Capture the cell that displays the provided text and extract its (X, Y) central coordinate. 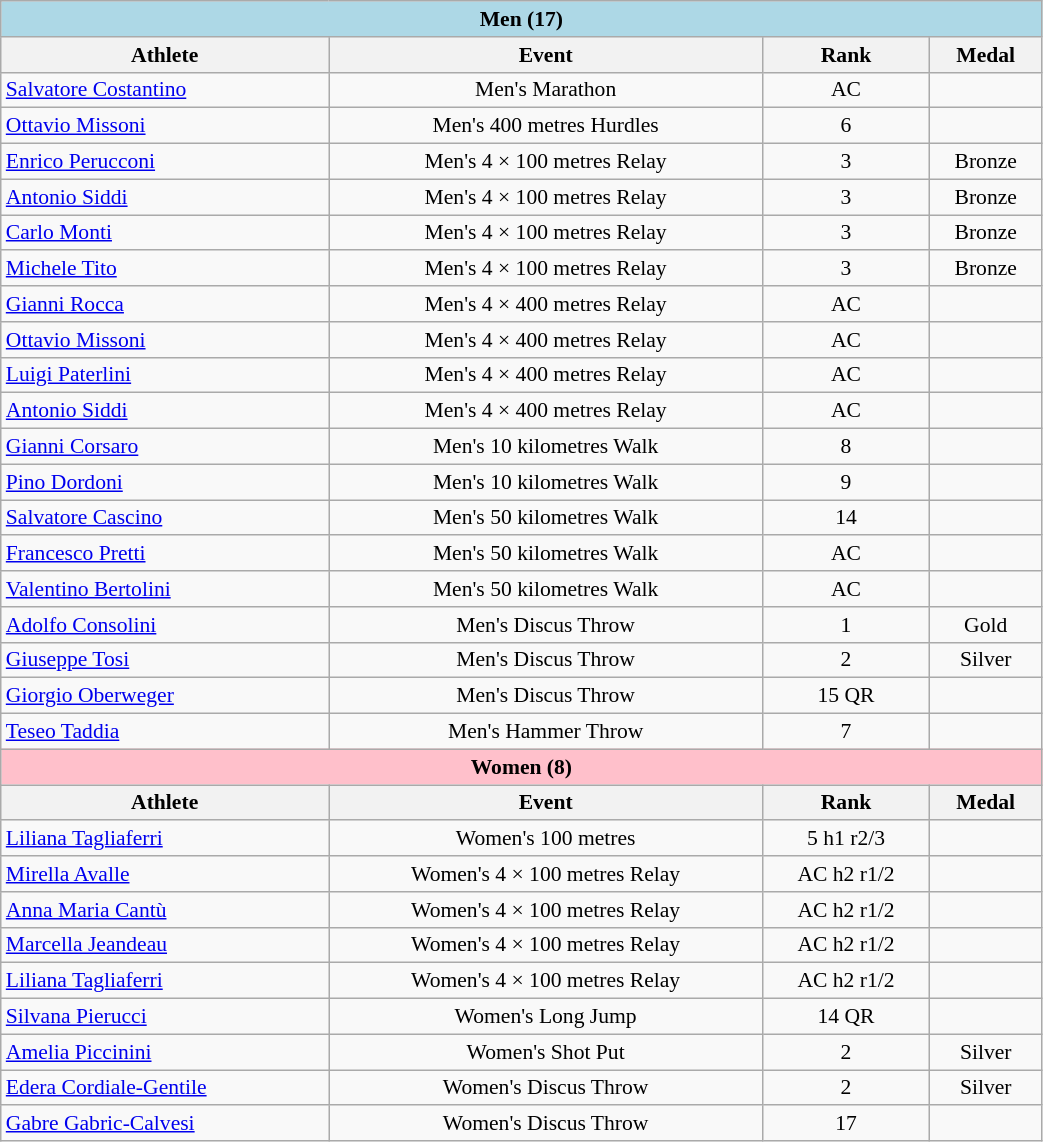
14 QR (846, 1017)
Women's 100 metres (546, 839)
17 (846, 1124)
Anna Maria Cantù (165, 910)
8 (846, 447)
Gianni Corsaro (165, 447)
Women (8) (522, 767)
6 (846, 126)
Men's Hammer Throw (546, 732)
Salvatore Costantino (165, 90)
Gabre Gabric-Calvesi (165, 1124)
Luigi Paterlini (165, 375)
Gold (986, 625)
Valentino Bertolini (165, 589)
Men's 400 metres Hurdles (546, 126)
Edera Cordiale-Gentile (165, 1088)
Amelia Piccinini (165, 1052)
Pino Dordoni (165, 482)
Francesco Pretti (165, 554)
15 QR (846, 696)
Mirella Avalle (165, 874)
Salvatore Cascino (165, 518)
1 (846, 625)
Men (17) (522, 19)
Women's Long Jump (546, 1017)
Giorgio Oberweger (165, 696)
Silvana Pierucci (165, 1017)
Marcella Jeandeau (165, 945)
7 (846, 732)
5 h1 r2/3 (846, 839)
Teseo Taddia (165, 732)
Men's Marathon (546, 90)
Enrico Perucconi (165, 162)
Giuseppe Tosi (165, 660)
9 (846, 482)
14 (846, 518)
Gianni Rocca (165, 304)
Michele Tito (165, 269)
Adolfo Consolini (165, 625)
Women's Shot Put (546, 1052)
Carlo Monti (165, 233)
